Output the [x, y] coordinate of the center of the cell containing the given text.  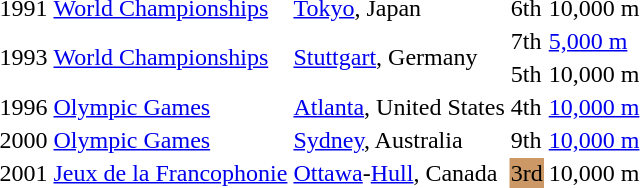
Atlanta, United States [399, 107]
4th [526, 107]
9th [526, 140]
World Championships [170, 58]
3rd [526, 173]
Ottawa-Hull, Canada [399, 173]
5th [526, 74]
Jeux de la Francophonie [170, 173]
7th [526, 41]
Stuttgart, Germany [399, 58]
Sydney, Australia [399, 140]
